Identify which cell holds the provided text, then report its [X, Y] central coordinate. 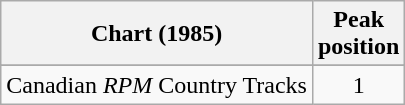
1 [358, 85]
Chart (1985) [157, 34]
Canadian RPM Country Tracks [157, 85]
Peakposition [358, 34]
